Determine the (x, y) coordinate at the center of the cell enclosing the given text.  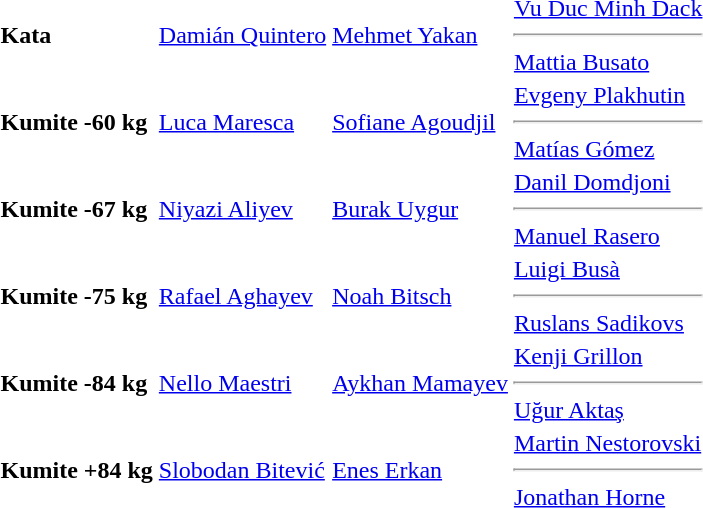
Niyazi Aliyev (242, 209)
Aykhan Mamayev (420, 383)
Burak Uygur (420, 209)
Rafael Aghayev (242, 296)
Sofiane Agoudjil (420, 122)
Noah Bitsch (420, 296)
Luca Maresca (242, 122)
Nello Maestri (242, 383)
